For the text-containing cell, return its midpoint in (x, y) coordinate format. 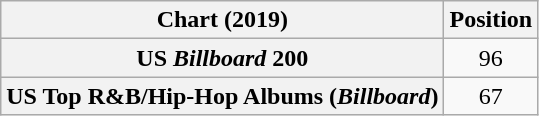
Chart (2019) (222, 20)
US Billboard 200 (222, 58)
96 (491, 58)
Position (491, 20)
67 (491, 96)
US Top R&B/Hip-Hop Albums (Billboard) (222, 96)
